From the cell containing the given text, extract its center point as (X, Y) coordinate. 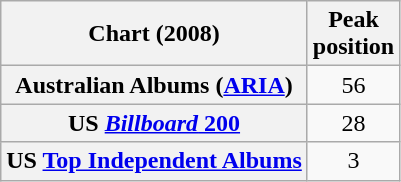
US Top Independent Albums (154, 161)
56 (353, 85)
Australian Albums (ARIA) (154, 85)
28 (353, 123)
Peakposition (353, 34)
3 (353, 161)
Chart (2008) (154, 34)
US Billboard 200 (154, 123)
